Output the [X, Y] coordinate of the center of the cell containing the given text.  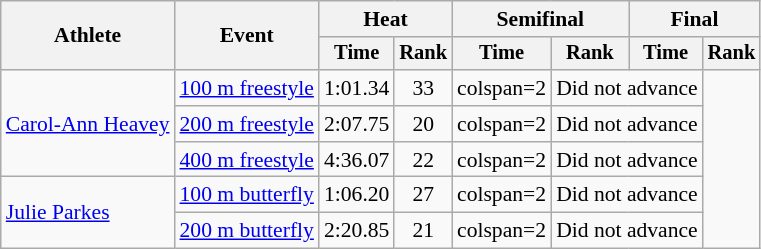
20 [423, 124]
200 m butterfly [247, 231]
Heat [386, 19]
100 m freestyle [247, 88]
1:01.34 [356, 88]
Julie Parkes [88, 212]
2:07.75 [356, 124]
1:06.20 [356, 195]
Carol-Ann Heavey [88, 124]
Semifinal [540, 19]
4:36.07 [356, 160]
Final [695, 19]
27 [423, 195]
Event [247, 36]
22 [423, 160]
200 m freestyle [247, 124]
2:20.85 [356, 231]
100 m butterfly [247, 195]
21 [423, 231]
Athlete [88, 36]
400 m freestyle [247, 160]
33 [423, 88]
